Extract the (X, Y) coordinate from the center of the cell holding the provided text.  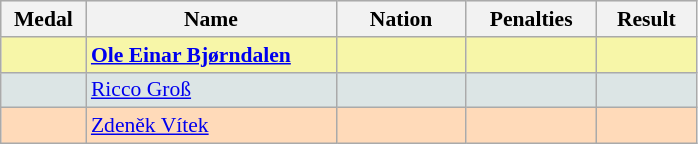
Ricco Groß (211, 90)
Zdeněk Vítek (211, 126)
Medal (44, 19)
Name (211, 19)
Result (646, 19)
Nation (401, 19)
Ole Einar Bjørndalen (211, 55)
Penalties (531, 19)
